Return the (X, Y) coordinate for the center point of the cell that contains the specified text.  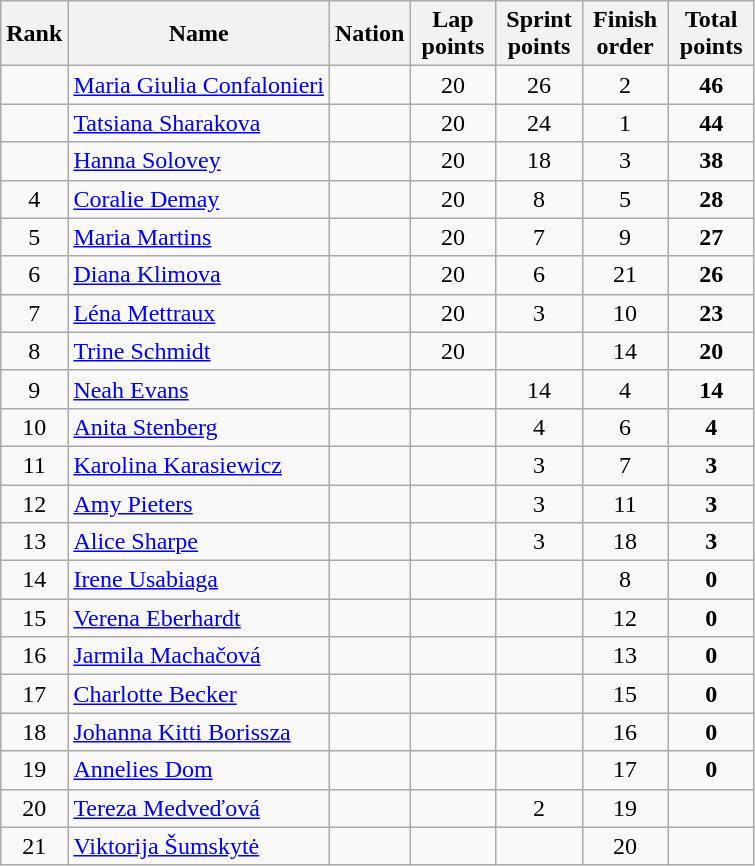
28 (711, 199)
27 (711, 237)
Irene Usabiaga (199, 580)
24 (539, 123)
23 (711, 313)
Nation (370, 34)
Hanna Solovey (199, 161)
Tatsiana Sharakova (199, 123)
Jarmila Machačová (199, 656)
1 (625, 123)
Amy Pieters (199, 503)
Neah Evans (199, 389)
Charlotte Becker (199, 694)
38 (711, 161)
Léna Mettraux (199, 313)
Coralie Demay (199, 199)
Anita Stenberg (199, 427)
Rank (34, 34)
Diana Klimova (199, 275)
Tereza Medveďová (199, 808)
Alice Sharpe (199, 542)
Annelies Dom (199, 770)
Name (199, 34)
Finish order (625, 34)
Verena Eberhardt (199, 618)
46 (711, 85)
Total points (711, 34)
Sprint points (539, 34)
Lap points (453, 34)
Johanna Kitti Borissza (199, 732)
Viktorija Šumskytė (199, 846)
Karolina Karasiewicz (199, 465)
Trine Schmidt (199, 351)
Maria Giulia Confalonieri (199, 85)
Maria Martins (199, 237)
44 (711, 123)
